Search for the cell housing the specified text and yield its [x, y] center coordinate. 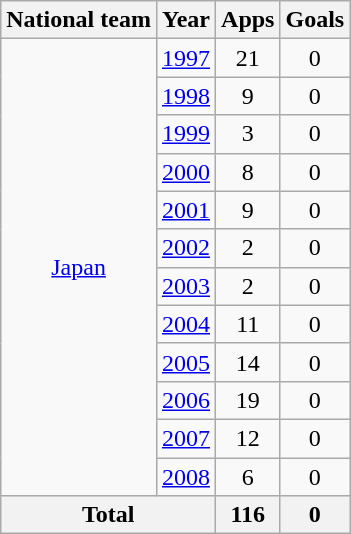
2000 [186, 172]
116 [248, 515]
Japan [79, 268]
1998 [186, 96]
2008 [186, 477]
14 [248, 362]
8 [248, 172]
Total [108, 515]
2004 [186, 324]
2003 [186, 286]
11 [248, 324]
12 [248, 438]
2001 [186, 210]
Goals [315, 20]
National team [79, 20]
2006 [186, 400]
1997 [186, 58]
Year [186, 20]
21 [248, 58]
2007 [186, 438]
19 [248, 400]
2002 [186, 248]
2005 [186, 362]
3 [248, 134]
6 [248, 477]
Apps [248, 20]
1999 [186, 134]
